Find where the given text appears and provide that cell's center as (X, Y) coordinate. 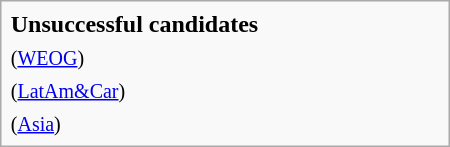
Unsuccessful candidates (224, 24)
(LatAm&Car) (224, 90)
(WEOG) (224, 57)
(Asia) (224, 123)
